Extract the [X, Y] coordinate from the center of the cell holding the provided text.  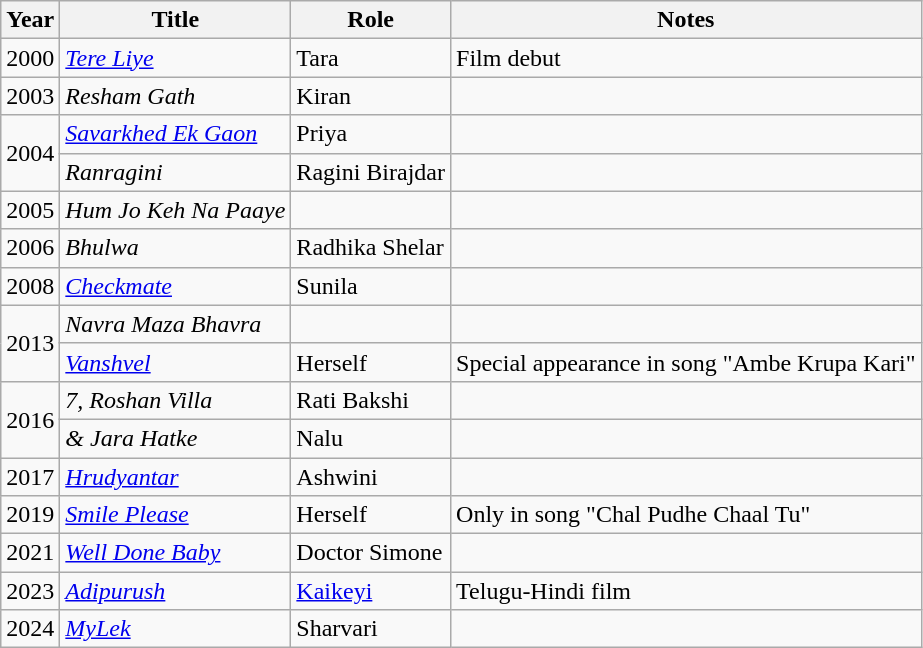
2008 [30, 286]
2004 [30, 153]
Telugu-Hindi film [686, 591]
Doctor Simone [371, 553]
2021 [30, 553]
Year [30, 20]
Smile Please [176, 515]
Hrudyantar [176, 477]
Hum Jo Keh Na Paaye [176, 210]
Adipurush [176, 591]
2006 [30, 248]
Navra Maza Bhavra [176, 324]
Rati Bakshi [371, 400]
Ashwini [371, 477]
2019 [30, 515]
Tara [371, 58]
Only in song "Chal Pudhe Chaal Tu" [686, 515]
Ragini Birajdar [371, 172]
Title [176, 20]
2005 [30, 210]
Priya [371, 134]
MyLek [176, 629]
Role [371, 20]
2017 [30, 477]
Bhulwa [176, 248]
2003 [30, 96]
Ranragini [176, 172]
Radhika Shelar [371, 248]
Kiran [371, 96]
Well Done Baby [176, 553]
7, Roshan Villa [176, 400]
2024 [30, 629]
Kaikeyi [371, 591]
2000 [30, 58]
Nalu [371, 438]
Sharvari [371, 629]
Vanshvel [176, 362]
Film debut [686, 58]
& Jara Hatke [176, 438]
2016 [30, 419]
Resham Gath [176, 96]
Notes [686, 20]
Sunila [371, 286]
Savarkhed Ek Gaon [176, 134]
Special appearance in song "Ambe Krupa Kari" [686, 362]
2023 [30, 591]
2013 [30, 343]
Tere Liye [176, 58]
Checkmate [176, 286]
